Scan for the cell matching the given text and deliver its (x, y) coordinate at center. 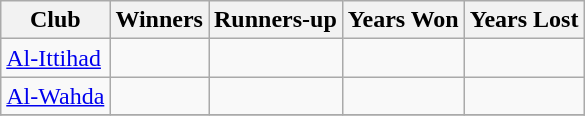
Al-Ittihad (56, 58)
Runners-up (275, 20)
Club (56, 20)
Al-Wahda (56, 96)
Years Lost (524, 20)
Years Won (403, 20)
Winners (160, 20)
